Output the (X, Y) coordinate of the center of the cell containing the given text.  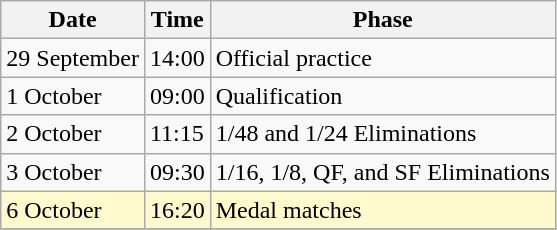
1 October (73, 96)
29 September (73, 58)
Phase (382, 20)
1/16, 1/8, QF, and SF Eliminations (382, 172)
3 October (73, 172)
Time (177, 20)
09:00 (177, 96)
Date (73, 20)
Qualification (382, 96)
09:30 (177, 172)
1/48 and 1/24 Eliminations (382, 134)
6 October (73, 210)
Medal matches (382, 210)
Official practice (382, 58)
2 October (73, 134)
14:00 (177, 58)
16:20 (177, 210)
11:15 (177, 134)
